Capture the cell that displays the provided text and extract its (X, Y) central coordinate. 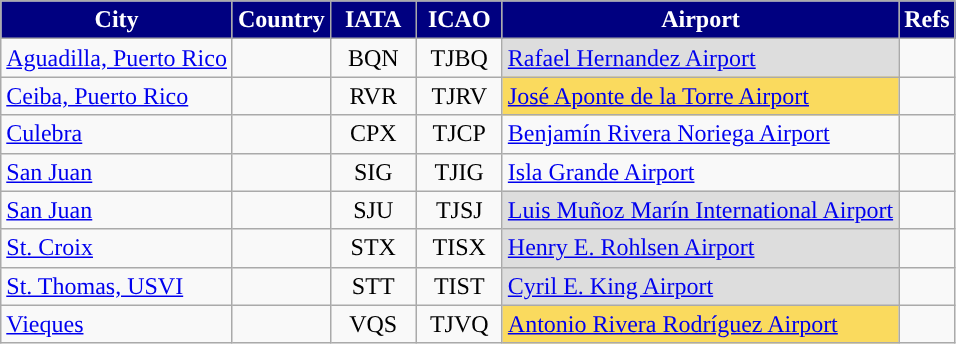
St. Thomas, USVI (117, 286)
TJRV (459, 96)
Culebra (117, 134)
TJCP (459, 134)
SIG (373, 172)
ICAO (459, 20)
RVR (373, 96)
Ceiba, Puerto Rico (117, 96)
TJSJ (459, 210)
IATA (373, 20)
STX (373, 248)
Luis Muñoz Marín International Airport (700, 210)
Airport (700, 20)
TJBQ (459, 58)
Antonio Rivera Rodríguez Airport (700, 324)
José Aponte de la Torre Airport (700, 96)
TJVQ (459, 324)
BQN (373, 58)
TIST (459, 286)
Rafael Hernandez Airport (700, 58)
Refs (927, 20)
Cyril E. King Airport (700, 286)
Benjamín Rivera Noriega Airport (700, 134)
STT (373, 286)
St. Croix (117, 248)
CPX (373, 134)
TISX (459, 248)
VQS (373, 324)
Country (281, 20)
SJU (373, 210)
Vieques (117, 324)
Aguadilla, Puerto Rico (117, 58)
Isla Grande Airport (700, 172)
City (117, 20)
Henry E. Rohlsen Airport (700, 248)
TJIG (459, 172)
